Identify which cell holds the provided text, then report its [x, y] central coordinate. 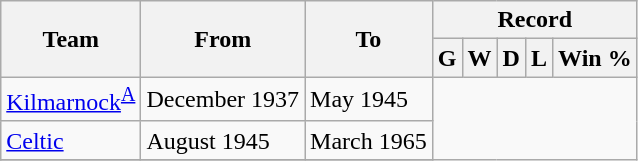
Record [534, 20]
L [538, 58]
W [480, 58]
Celtic [71, 140]
D [511, 58]
Win % [596, 58]
May 1945 [369, 100]
March 1965 [369, 140]
December 1937 [223, 100]
To [369, 39]
From [223, 39]
August 1945 [223, 140]
KilmarnockA [71, 100]
Team [71, 39]
G [447, 58]
